Return (x, y) of the center of cell containing provided text 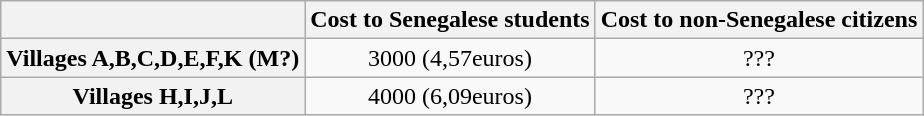
3000 (4,57euros) (450, 58)
Villages A,B,C,D,E,F,K (M?) (153, 58)
Villages H,I,J,L (153, 96)
4000 (6,09euros) (450, 96)
Cost to Senegalese students (450, 20)
Cost to non-Senegalese citizens (759, 20)
